Search for the cell housing the specified text and yield its [x, y] center coordinate. 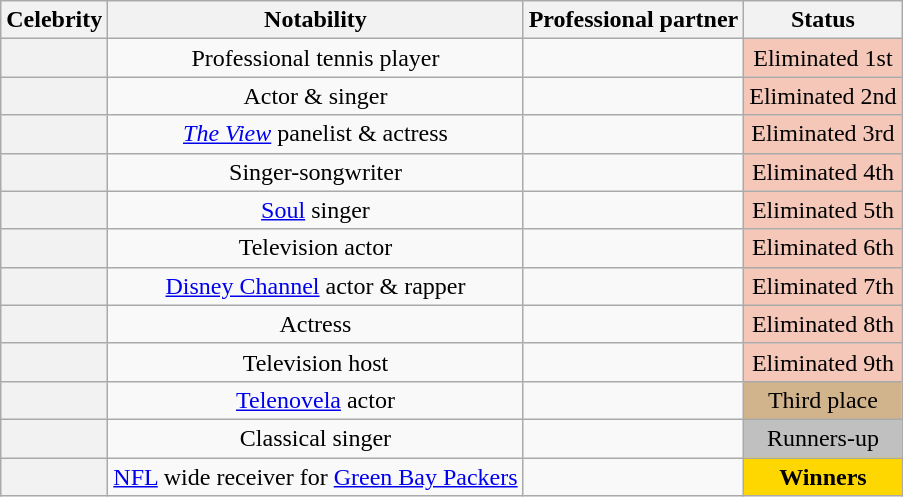
Eliminated 9th [823, 362]
Third place [823, 400]
Eliminated 4th [823, 172]
Notability [316, 20]
Professional partner [634, 20]
Actress [316, 324]
Runners-up [823, 438]
Actor & singer [316, 96]
Professional tennis player [316, 58]
Celebrity [54, 20]
NFL wide receiver for Green Bay Packers [316, 477]
Status [823, 20]
Telenovela actor [316, 400]
Disney Channel actor & rapper [316, 286]
Eliminated 1st [823, 58]
Eliminated 8th [823, 324]
Eliminated 2nd [823, 96]
Television host [316, 362]
Singer-songwriter [316, 172]
Eliminated 6th [823, 248]
Eliminated 7th [823, 286]
Soul singer [316, 210]
The View panelist & actress [316, 134]
Winners [823, 477]
Eliminated 5th [823, 210]
Television actor [316, 248]
Eliminated 3rd [823, 134]
Classical singer [316, 438]
